Output the [x, y] coordinate of the center of the cell containing the given text.  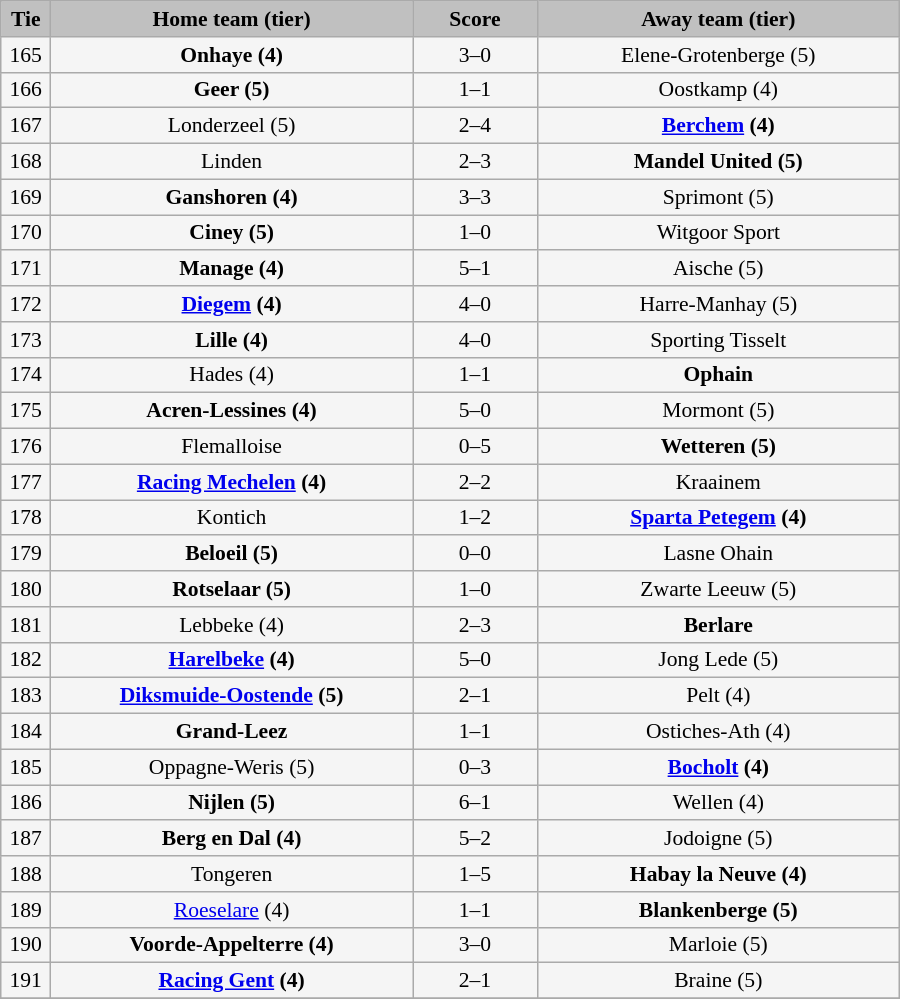
Ciney (5) [232, 233]
0–3 [476, 767]
Sparta Petegem (4) [718, 518]
166 [26, 90]
0–0 [476, 554]
Nijlen (5) [232, 803]
Acren-Lessines (4) [232, 411]
Kraainem [718, 482]
Lasne Ohain [718, 554]
Mandel United (5) [718, 162]
Witgoor Sport [718, 233]
Wellen (4) [718, 803]
6–1 [476, 803]
Hades (4) [232, 375]
Racing Mechelen (4) [232, 482]
Ostiches-Ath (4) [718, 732]
Blankenberge (5) [718, 910]
0–5 [476, 447]
173 [26, 340]
Flemalloise [232, 447]
Oppagne-Weris (5) [232, 767]
2–2 [476, 482]
191 [26, 981]
Home team (tier) [232, 19]
177 [26, 482]
5–1 [476, 269]
188 [26, 874]
178 [26, 518]
168 [26, 162]
176 [26, 447]
Sprimont (5) [718, 197]
Harre-Manhay (5) [718, 304]
Away team (tier) [718, 19]
Marloie (5) [718, 945]
Lille (4) [232, 340]
186 [26, 803]
Habay la Neuve (4) [718, 874]
Londerzeel (5) [232, 126]
Bocholt (4) [718, 767]
5–2 [476, 839]
Jong Lede (5) [718, 660]
Rotselaar (5) [232, 589]
185 [26, 767]
1–5 [476, 874]
3–3 [476, 197]
Harelbeke (4) [232, 660]
Braine (5) [718, 981]
Beloeil (5) [232, 554]
169 [26, 197]
187 [26, 839]
180 [26, 589]
190 [26, 945]
Diegem (4) [232, 304]
Aische (5) [718, 269]
Onhaye (4) [232, 55]
Elene-Grotenberge (5) [718, 55]
Tie [26, 19]
172 [26, 304]
Wetteren (5) [718, 447]
182 [26, 660]
183 [26, 696]
Grand-Leez [232, 732]
167 [26, 126]
Ophain [718, 375]
1–2 [476, 518]
Zwarte Leeuw (5) [718, 589]
Voorde-Appelterre (4) [232, 945]
Ganshoren (4) [232, 197]
171 [26, 269]
2–4 [476, 126]
Lebbeke (4) [232, 625]
Berg en Dal (4) [232, 839]
Pelt (4) [718, 696]
Berlare [718, 625]
Berchem (4) [718, 126]
Roeselare (4) [232, 910]
165 [26, 55]
Manage (4) [232, 269]
Mormont (5) [718, 411]
181 [26, 625]
184 [26, 732]
Tongeren [232, 874]
Geer (5) [232, 90]
Diksmuide-Oostende (5) [232, 696]
Jodoigne (5) [718, 839]
Kontich [232, 518]
175 [26, 411]
174 [26, 375]
170 [26, 233]
Linden [232, 162]
179 [26, 554]
189 [26, 910]
Score [476, 19]
Racing Gent (4) [232, 981]
Sporting Tisselt [718, 340]
Oostkamp (4) [718, 90]
